Return the [x, y] coordinate for the center point of the cell that contains the specified text.  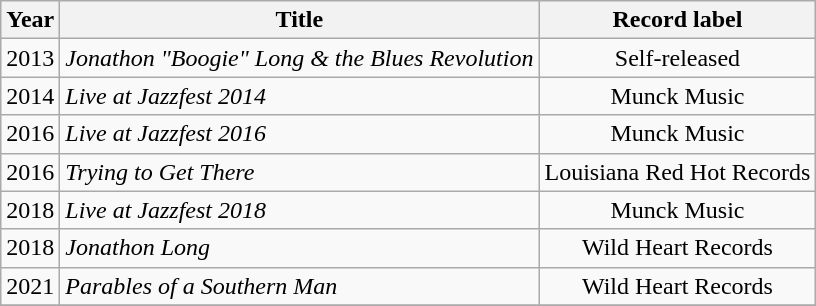
Trying to Get There [300, 172]
Live at Jazzfest 2014 [300, 96]
Louisiana Red Hot Records [678, 172]
2021 [30, 286]
2013 [30, 58]
Live at Jazzfest 2016 [300, 134]
Live at Jazzfest 2018 [300, 210]
2014 [30, 96]
Record label [678, 20]
Jonathon Long [300, 248]
Parables of a Southern Man [300, 286]
Self-released [678, 58]
Title [300, 20]
Year [30, 20]
Jonathon "Boogie" Long & the Blues Revolution [300, 58]
